Scan for the cell matching the given text and deliver its (X, Y) coordinate at center. 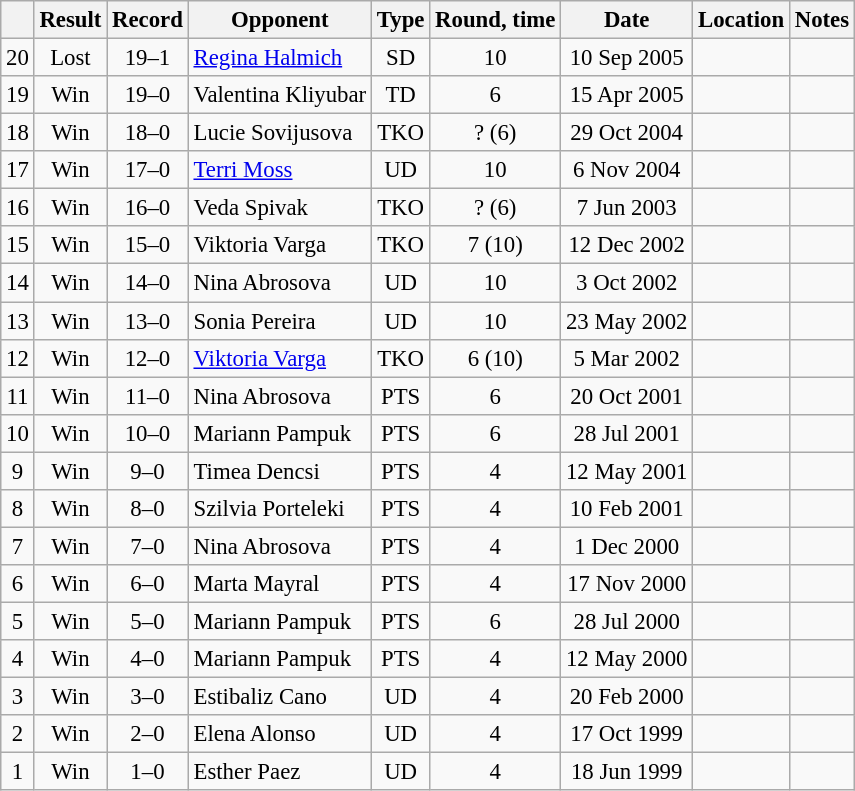
1 (18, 772)
SD (400, 58)
18 (18, 133)
29 Oct 2004 (627, 133)
28 Jul 2001 (627, 433)
17 Oct 1999 (627, 734)
Elena Alonso (280, 734)
Date (627, 20)
Szilvia Porteleki (280, 509)
4–0 (148, 659)
13 (18, 321)
7 (18, 546)
10–0 (148, 433)
18 Jun 1999 (627, 772)
19 (18, 95)
7 Jun 2003 (627, 208)
5–0 (148, 621)
Notes (822, 20)
6 Nov 2004 (627, 170)
6–0 (148, 584)
Record (148, 20)
Estibaliz Cano (280, 697)
5 (18, 621)
17 Nov 2000 (627, 584)
20 Oct 2001 (627, 396)
2–0 (148, 734)
Terri Moss (280, 170)
3–0 (148, 697)
12 Dec 2002 (627, 245)
13–0 (148, 321)
Round, time (496, 20)
12 (18, 358)
16 (18, 208)
3 Oct 2002 (627, 283)
8 (18, 509)
7–0 (148, 546)
1–0 (148, 772)
14–0 (148, 283)
1 Dec 2000 (627, 546)
Sonia Pereira (280, 321)
18–0 (148, 133)
Valentina Kliyubar (280, 95)
12–0 (148, 358)
Marta Mayral (280, 584)
Veda Spivak (280, 208)
11 (18, 396)
9–0 (148, 471)
TD (400, 95)
2 (18, 734)
17 (18, 170)
14 (18, 283)
19–0 (148, 95)
Location (742, 20)
15 Apr 2005 (627, 95)
3 (18, 697)
28 Jul 2000 (627, 621)
8–0 (148, 509)
17–0 (148, 170)
11–0 (148, 396)
9 (18, 471)
12 May 2000 (627, 659)
10 Sep 2005 (627, 58)
10 Feb 2001 (627, 509)
12 May 2001 (627, 471)
20 (18, 58)
5 Mar 2002 (627, 358)
Timea Dencsi (280, 471)
Esther Paez (280, 772)
6 (10) (496, 358)
23 May 2002 (627, 321)
15–0 (148, 245)
Lost (70, 58)
20 Feb 2000 (627, 697)
19–1 (148, 58)
15 (18, 245)
Regina Halmich (280, 58)
7 (10) (496, 245)
Lucie Sovijusova (280, 133)
Opponent (280, 20)
Result (70, 20)
Type (400, 20)
16–0 (148, 208)
